Search for the cell housing the specified text and yield its [X, Y] center coordinate. 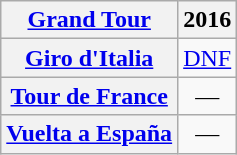
Vuelta a España [90, 134]
Giro d'Italia [90, 58]
2016 [208, 20]
DNF [208, 58]
Grand Tour [90, 20]
Tour de France [90, 96]
